Provide the (x, y) coordinate of the cell's center where the given text is located.  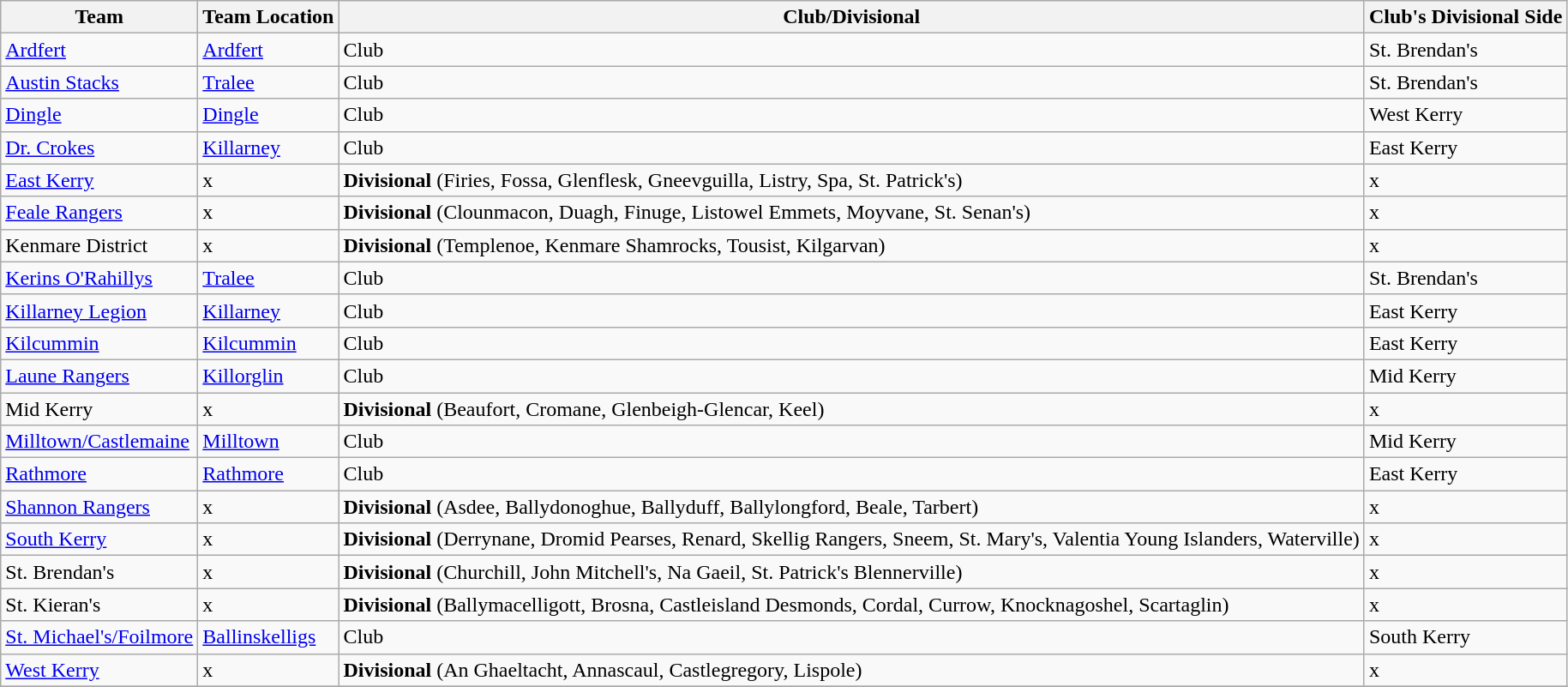
Divisional (Churchill, John Mitchell's, Na Gaeil, St. Patrick's Blennerville) (851, 572)
Team Location (268, 17)
Austin Stacks (99, 82)
Killorglin (268, 376)
St. Michael's/Foilmore (99, 637)
Divisional (Derrynane, Dromid Pearses, Renard, Skellig Rangers, Sneem, St. Mary's, Valentia Young Islanders, Waterville) (851, 539)
Feale Rangers (99, 213)
Divisional (An Ghaeltacht, Annascaul, Castlegregory, Lispole) (851, 670)
Dr. Crokes (99, 148)
Kenmare District (99, 245)
Ballinskelligs (268, 637)
Divisional (Asdee, Ballydonoghue, Ballyduff, Ballylongford, Beale, Tarbert) (851, 507)
Divisional (Ballymacelligott, Brosna, Castleisland Desmonds, Cordal, Currow, Knocknagoshel, Scartaglin) (851, 605)
Team (99, 17)
Divisional (Beaufort, Cromane, Glenbeigh-Glencar, Keel) (851, 409)
Club/Divisional (851, 17)
St. Kieran's (99, 605)
Killarney Legion (99, 310)
Milltown/Castlemaine (99, 442)
Kerins O'Rahillys (99, 278)
Divisional (Clounmacon, Duagh, Finuge, Listowel Emmets, Moyvane, St. Senan's) (851, 213)
Divisional (Firies, Fossa, Glenflesk, Gneevguilla, Listry, Spa, St. Patrick's) (851, 180)
Club's Divisional Side (1465, 17)
Milltown (268, 442)
Laune Rangers (99, 376)
Shannon Rangers (99, 507)
Divisional (Templenoe, Kenmare Shamrocks, Tousist, Kilgarvan) (851, 245)
